Return the [x, y] coordinate for the center point of the cell that contains the specified text.  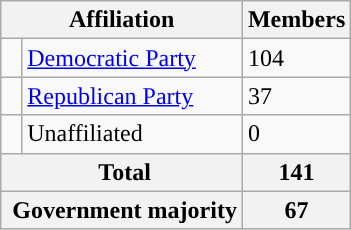
Unaffiliated [132, 134]
0 [296, 134]
Total [122, 172]
Members [296, 20]
37 [296, 96]
141 [296, 172]
67 [296, 210]
Government majority [122, 210]
104 [296, 58]
Democratic Party [132, 58]
Affiliation [122, 20]
Republican Party [132, 96]
